Scan for the cell matching the given text and deliver its (X, Y) coordinate at center. 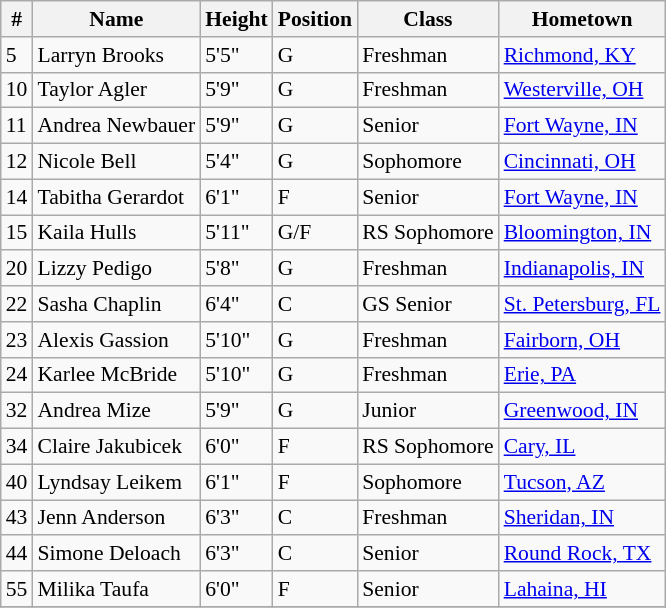
Jenn Anderson (116, 518)
G/F (315, 233)
Height (236, 19)
Class (428, 19)
Junior (428, 411)
24 (17, 375)
Nicole Bell (116, 162)
5 (17, 55)
55 (17, 589)
Richmond, KY (582, 55)
Taylor Agler (116, 90)
Sheridan, IN (582, 518)
10 (17, 90)
5'8" (236, 269)
5'5" (236, 55)
Fairborn, OH (582, 340)
Andrea Newbauer (116, 126)
Cincinnati, OH (582, 162)
Indianapolis, IN (582, 269)
Karlee McBride (116, 375)
34 (17, 447)
32 (17, 411)
Round Rock, TX (582, 554)
Lizzy Pedigo (116, 269)
Greenwood, IN (582, 411)
Bloomington, IN (582, 233)
Alexis Gassion (116, 340)
11 (17, 126)
5'4" (236, 162)
Name (116, 19)
Andrea Mize (116, 411)
Claire Jakubicek (116, 447)
40 (17, 482)
St. Petersburg, FL (582, 304)
Tabitha Gerardot (116, 197)
14 (17, 197)
GS Senior (428, 304)
43 (17, 518)
Hometown (582, 19)
# (17, 19)
Kaila Hulls (116, 233)
Lahaina, HI (582, 589)
Erie, PA (582, 375)
Cary, IL (582, 447)
Milika Taufa (116, 589)
Simone Deloach (116, 554)
Position (315, 19)
12 (17, 162)
44 (17, 554)
Tucson, AZ (582, 482)
15 (17, 233)
5'11" (236, 233)
22 (17, 304)
Sasha Chaplin (116, 304)
6'4" (236, 304)
Westerville, OH (582, 90)
Larryn Brooks (116, 55)
23 (17, 340)
Lyndsay Leikem (116, 482)
20 (17, 269)
